From the cell containing the given text, extract its center point as [X, Y] coordinate. 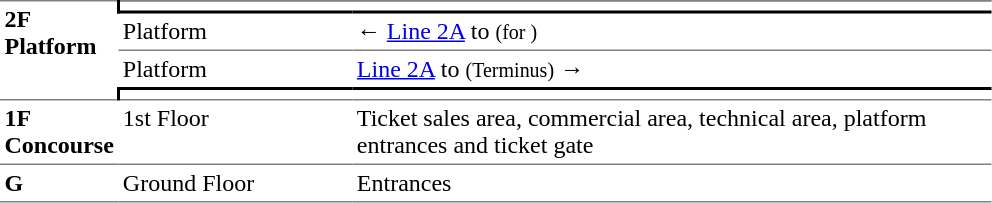
Ticket sales area, commercial area, technical area, platform entrances and ticket gate [672, 132]
← Line 2A to (for ) [672, 31]
Line 2A to (Terminus) → [672, 69]
G [59, 183]
1st Floor [235, 132]
Ground Floor [235, 183]
Entrances [672, 183]
1FConcourse [59, 132]
2FPlatform [59, 50]
